From the cell containing the given text, extract its center point as [x, y] coordinate. 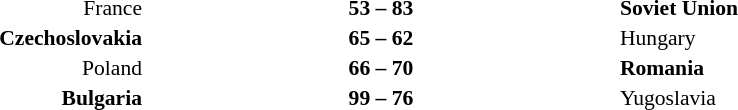
65 – 62 [381, 38]
66 – 70 [381, 68]
